Extract the (x, y) coordinate from the center of the cell holding the provided text.  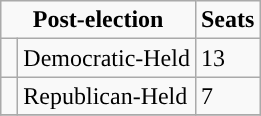
7 (227, 96)
Republican-Held (107, 96)
Post-election (98, 20)
Democratic-Held (107, 58)
Seats (227, 20)
13 (227, 58)
